Identify which cell holds the provided text, then report its [x, y] central coordinate. 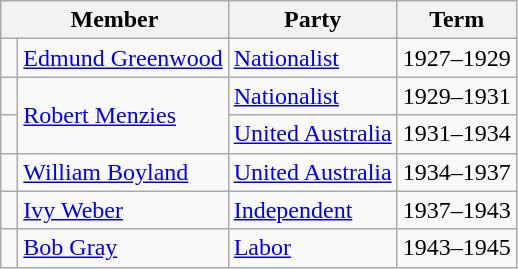
Bob Gray [123, 248]
1931–1934 [456, 134]
Labor [312, 248]
Member [114, 20]
1929–1931 [456, 96]
William Boyland [123, 172]
1943–1945 [456, 248]
Edmund Greenwood [123, 58]
1927–1929 [456, 58]
Independent [312, 210]
1934–1937 [456, 172]
1937–1943 [456, 210]
Ivy Weber [123, 210]
Term [456, 20]
Robert Menzies [123, 115]
Party [312, 20]
